Detect which cell encompasses the target text, then output its (x, y) center coordinate. 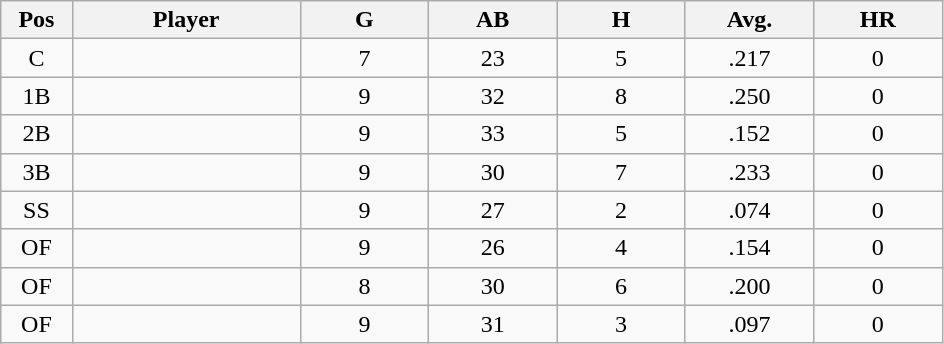
C (36, 58)
.200 (749, 286)
33 (493, 134)
26 (493, 248)
23 (493, 58)
3B (36, 172)
3 (621, 324)
Avg. (749, 20)
Player (186, 20)
31 (493, 324)
6 (621, 286)
.152 (749, 134)
.233 (749, 172)
AB (493, 20)
32 (493, 96)
4 (621, 248)
27 (493, 210)
Pos (36, 20)
.154 (749, 248)
2B (36, 134)
.097 (749, 324)
2 (621, 210)
.074 (749, 210)
G (364, 20)
H (621, 20)
SS (36, 210)
HR (878, 20)
.250 (749, 96)
.217 (749, 58)
1B (36, 96)
